Capture the cell that displays the provided text and extract its [X, Y] central coordinate. 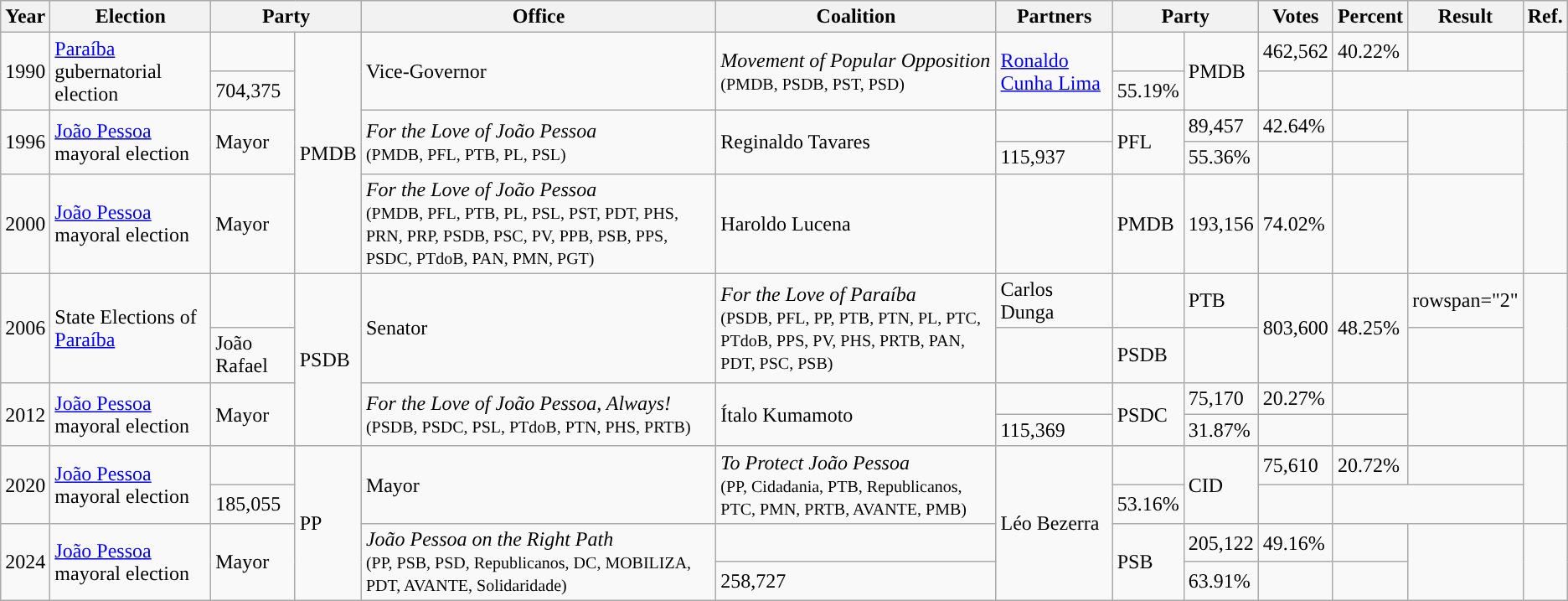
rowspan="2" [1466, 300]
Carlos Dunga [1054, 300]
40.22% [1370, 52]
Election [131, 17]
CID [1221, 484]
State Elections of Paraíba [131, 328]
Year [25, 17]
48.25% [1370, 328]
89,457 [1221, 126]
Coalition [856, 17]
2024 [25, 562]
Partners [1054, 17]
75,610 [1295, 465]
74.02% [1295, 223]
20.27% [1295, 398]
Votes [1295, 17]
Movement of Popular Opposition(PMDB, PSDB, PST, PSD) [856, 71]
For the Love of João Pessoa, Always!(PSDB, PSDC, PSL, PTdoB, PTN, PHS, PRTB) [538, 414]
2012 [25, 414]
42.64% [1295, 126]
PSB [1148, 562]
PTB [1221, 300]
2006 [25, 328]
Result [1466, 17]
Léo Bezerra [1054, 523]
185,055 [253, 504]
João Rafael [253, 355]
PSDC [1148, 414]
55.36% [1221, 158]
Ref. [1545, 17]
803,600 [1295, 328]
20.72% [1370, 465]
2020 [25, 484]
For the Love of João Pessoa(PMDB, PFL, PTB, PL, PSL, PST, PDT, PHS, PRN, PRP, PSDB, PSC, PV, PPB, PSB, PPS, PSDC, PTdoB, PAN, PMN, PGT) [538, 223]
193,156 [1221, 223]
704,375 [253, 91]
1996 [25, 142]
462,562 [1295, 52]
PFL [1148, 142]
53.16% [1148, 504]
Percent [1370, 17]
Ronaldo Cunha Lima [1054, 71]
75,170 [1221, 398]
Ítalo Kumamoto [856, 414]
115,937 [1054, 158]
2000 [25, 223]
115,369 [1054, 430]
For the Love of Paraíba(PSDB, PFL, PP, PTB, PTN, PL, PTC, PTdoB, PPS, PV, PHS, PRTB, PAN, PDT, PSC, PSB) [856, 328]
To Protect João Pessoa(PP, Cidadania, PTB, Republicanos, PTC, PMN, PRTB, AVANTE, PMB) [856, 484]
Senator [538, 328]
For the Love of João Pessoa(PMDB, PFL, PTB, PL, PSL) [538, 142]
Vice-Governor [538, 71]
Reginaldo Tavares [856, 142]
Haroldo Lucena [856, 223]
1990 [25, 71]
João Pessoa on the Right Path(PP, PSB, PSD, Republicanos, DC, MOBILIZA, PDT, AVANTE, Solidaridade) [538, 562]
31.87% [1221, 430]
63.91% [1221, 581]
55.19% [1148, 91]
PP [328, 523]
205,122 [1221, 542]
Office [538, 17]
Paraíba gubernatorial election [131, 71]
258,727 [856, 581]
49.16% [1295, 542]
